Find where the given text appears and provide that cell's center as (X, Y) coordinate. 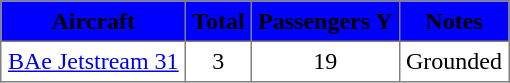
Grounded (454, 61)
3 (218, 61)
Passengers Y (325, 21)
Notes (454, 21)
Total (218, 21)
Aircraft (93, 21)
19 (325, 61)
BAe Jetstream 31 (93, 61)
